For the text-containing cell, return its midpoint in [x, y] coordinate format. 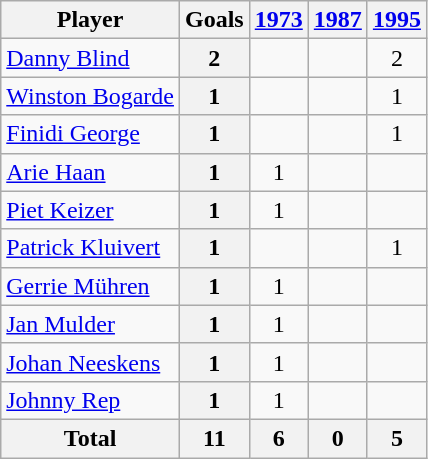
Finidi George [90, 134]
1995 [396, 20]
6 [278, 438]
5 [396, 438]
Jan Mulder [90, 324]
Johan Neeskens [90, 362]
Winston Bogarde [90, 96]
11 [214, 438]
Goals [214, 20]
Danny Blind [90, 58]
Patrick Kluivert [90, 248]
0 [338, 438]
Arie Haan [90, 172]
Johnny Rep [90, 400]
Player [90, 20]
Total [90, 438]
1987 [338, 20]
Piet Keizer [90, 210]
Gerrie Mühren [90, 286]
1973 [278, 20]
